Return [X, Y] of the center of cell containing provided text 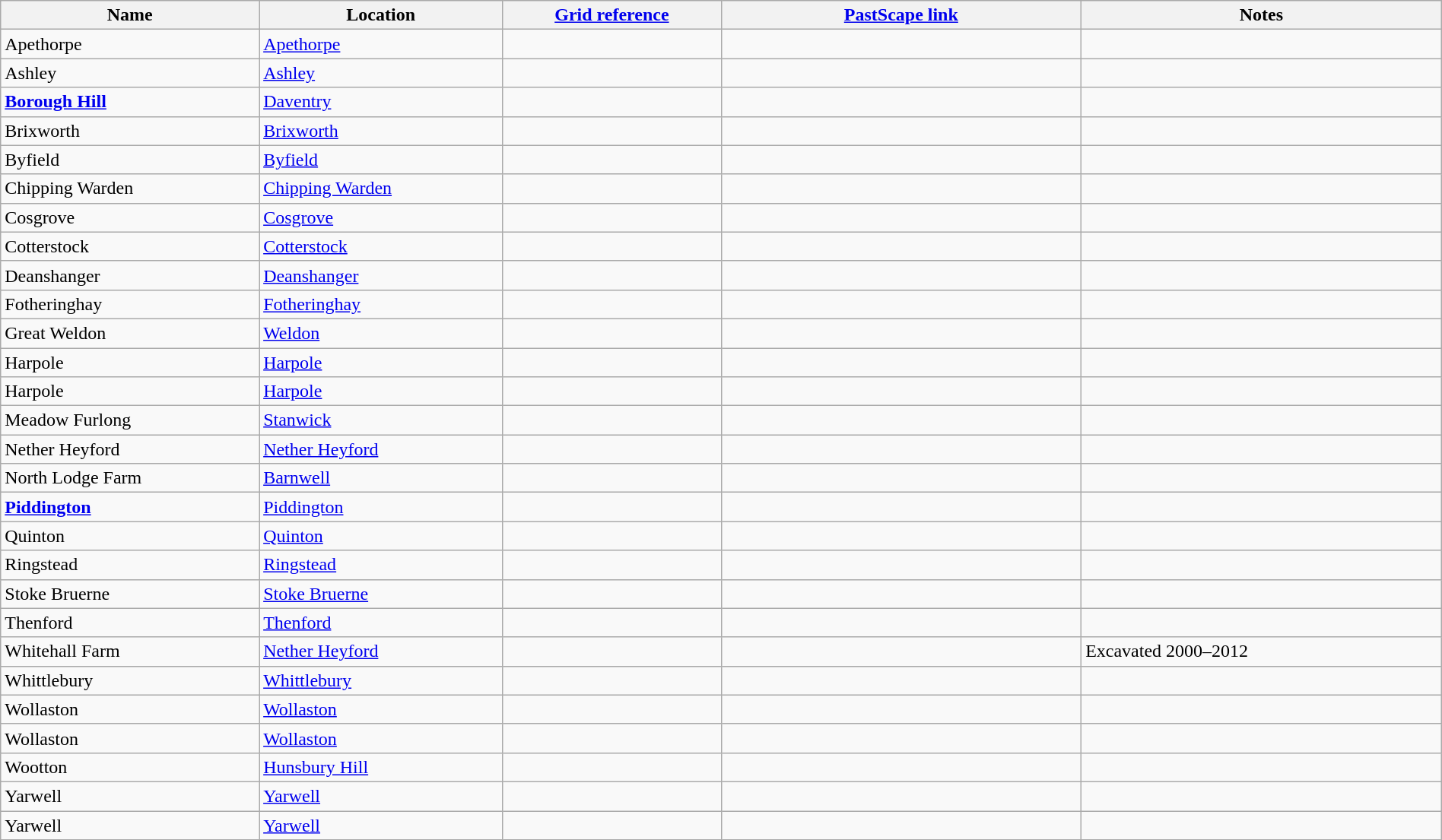
Daventry [381, 102]
Meadow Furlong [130, 420]
Stanwick [381, 420]
Location [381, 15]
Whitehall Farm [130, 651]
Name [130, 15]
Wootton [130, 767]
Grid reference [611, 15]
Borough Hill [130, 102]
PastScape link [901, 15]
Barnwell [381, 478]
Weldon [381, 333]
Hunsbury Hill [381, 767]
Great Weldon [130, 333]
Notes [1262, 15]
North Lodge Farm [130, 478]
Excavated 2000–2012 [1262, 651]
